Pinpoint the cell where the given text exists, returning its [X, Y] midpoint coordinate. 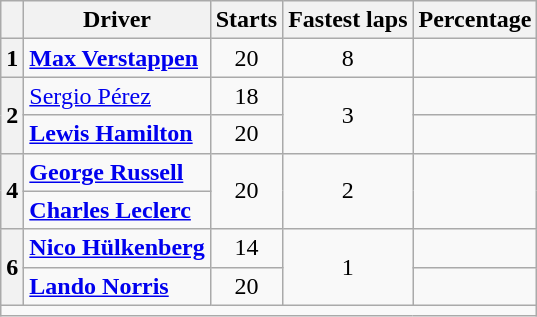
Percentage [475, 20]
Lewis Hamilton [117, 134]
3 [348, 115]
George Russell [117, 172]
Max Verstappen [117, 58]
Lando Norris [117, 286]
Nico Hülkenberg [117, 248]
6 [12, 267]
Starts [246, 20]
Fastest laps [348, 20]
Charles Leclerc [117, 210]
8 [348, 58]
Sergio Pérez [117, 96]
4 [12, 191]
18 [246, 96]
14 [246, 248]
Driver [117, 20]
